Determine the (x, y) coordinate at the center of the cell enclosing the given text.  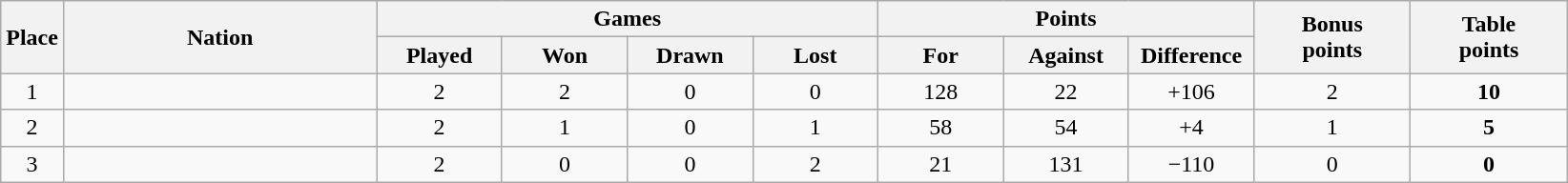
Difference (1190, 55)
131 (1066, 164)
Place (32, 37)
Games (628, 19)
Lost (815, 55)
+106 (1190, 91)
58 (940, 128)
For (940, 55)
Tablepoints (1489, 37)
−110 (1190, 164)
Points (1065, 19)
Against (1066, 55)
Nation (219, 37)
22 (1066, 91)
Won (565, 55)
5 (1489, 128)
3 (32, 164)
21 (940, 164)
Bonuspoints (1332, 37)
Played (439, 55)
10 (1489, 91)
+4 (1190, 128)
54 (1066, 128)
128 (940, 91)
Drawn (691, 55)
